Extract the (x, y) coordinate from the center of the cell holding the provided text.  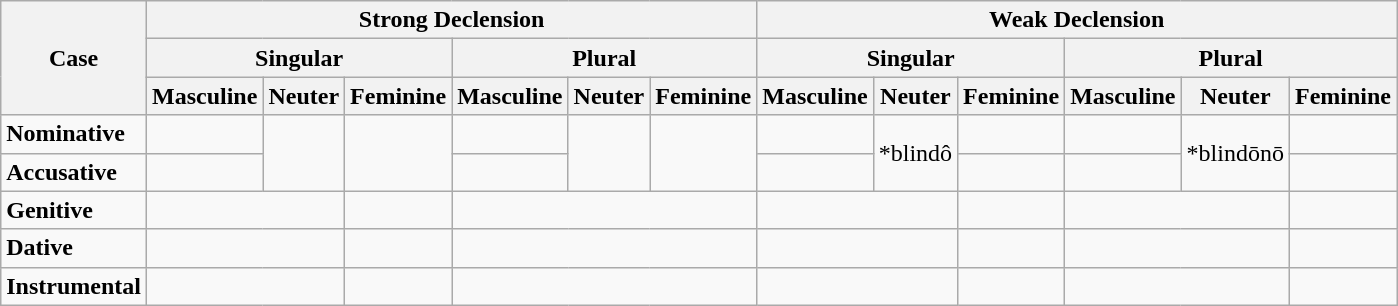
Strong Declension (451, 20)
Nominative (74, 134)
Instrumental (74, 286)
Dative (74, 248)
Genitive (74, 210)
*blindōnō (1235, 153)
Accusative (74, 172)
Case (74, 58)
Weak Declension (1077, 20)
*blindô (915, 153)
